Pinpoint the cell where the given text exists, returning its [x, y] midpoint coordinate. 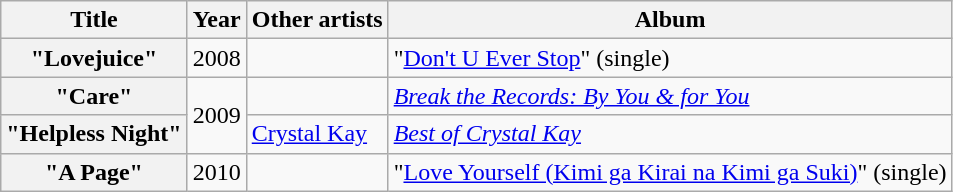
"Helpless Night" [94, 134]
2010 [216, 172]
Break the Records: By You & for You [670, 96]
Crystal Kay [317, 134]
Year [216, 20]
"Don't U Ever Stop" (single) [670, 58]
Other artists [317, 20]
Title [94, 20]
Album [670, 20]
Best of Crystal Kay [670, 134]
"Lovejuice" [94, 58]
2008 [216, 58]
2009 [216, 115]
"Love Yourself (Kimi ga Kirai na Kimi ga Suki)" (single) [670, 172]
"Care" [94, 96]
"A Page" [94, 172]
